Return [x, y] of the center of cell containing provided text 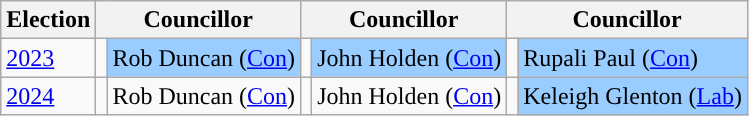
2024 [48, 96]
2023 [48, 58]
Rupali Paul (Con) [633, 58]
Election [48, 20]
Keleigh Glenton (Lab) [633, 96]
